For the text-containing cell, return its midpoint in (x, y) coordinate format. 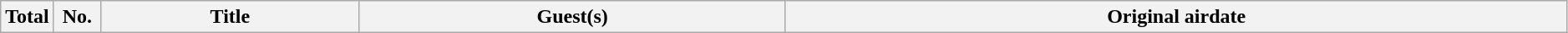
Guest(s) (572, 17)
Original airdate (1176, 17)
Total (28, 17)
No. (77, 17)
Title (230, 17)
